From the cell containing the given text, extract its center point as (X, Y) coordinate. 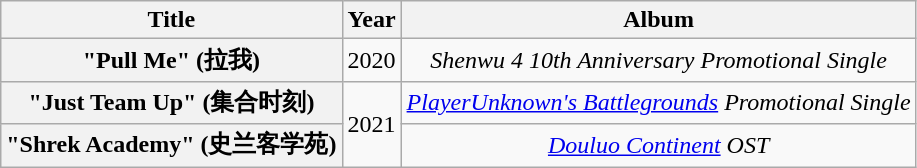
Title (172, 20)
Shenwu 4 10th Anniversary Promotional Single (658, 60)
Album (658, 20)
Year (372, 20)
PlayerUnknown's Battlegrounds Promotional Single (658, 102)
2021 (372, 124)
"Pull Me" (拉我) (172, 60)
Douluo Continent OST (658, 146)
"Just Team Up" (集合时刻) (172, 102)
2020 (372, 60)
"Shrek Academy" (史兰客学苑) (172, 146)
